Locate the cell with the specified text and output its [X, Y] center coordinate. 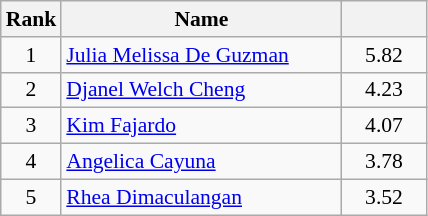
Djanel Welch Cheng [201, 90]
3.52 [384, 197]
Angelica Cayuna [201, 162]
1 [32, 55]
Rhea Dimaculangan [201, 197]
3.78 [384, 162]
Kim Fajardo [201, 126]
4.23 [384, 90]
Julia Melissa De Guzman [201, 55]
5.82 [384, 55]
3 [32, 126]
4.07 [384, 126]
5 [32, 197]
Rank [32, 19]
4 [32, 162]
2 [32, 90]
Name [201, 19]
